Return [X, Y] of the center of cell containing provided text 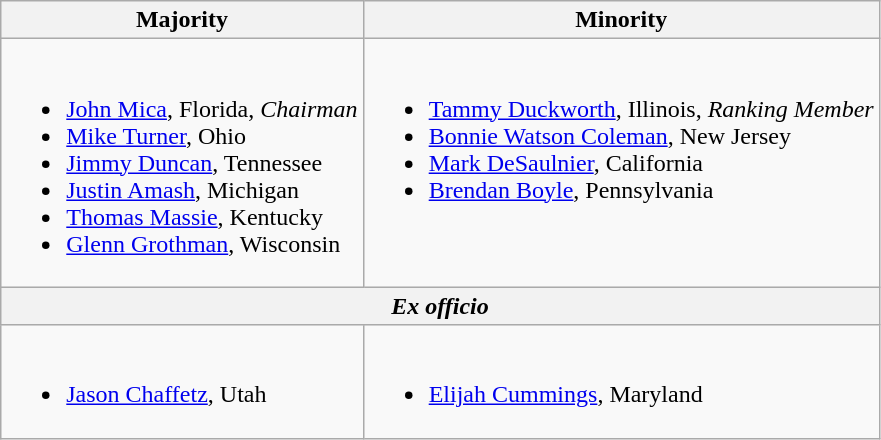
John Mica, Florida, ChairmanMike Turner, OhioJimmy Duncan, TennesseeJustin Amash, MichiganThomas Massie, KentuckyGlenn Grothman, Wisconsin [182, 163]
Minority [621, 20]
Tammy Duckworth, Illinois, Ranking MemberBonnie Watson Coleman, New JerseyMark DeSaulnier, CaliforniaBrendan Boyle, Pennsylvania [621, 163]
Majority [182, 20]
Jason Chaffetz, Utah [182, 382]
Elijah Cummings, Maryland [621, 382]
Ex officio [440, 306]
